Search for the cell housing the specified text and yield its [X, Y] center coordinate. 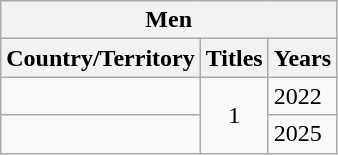
2022 [302, 96]
Country/Territory [100, 58]
Titles [234, 58]
2025 [302, 134]
1 [234, 115]
Men [169, 20]
Years [302, 58]
